Return [X, Y] of the center of cell containing provided text 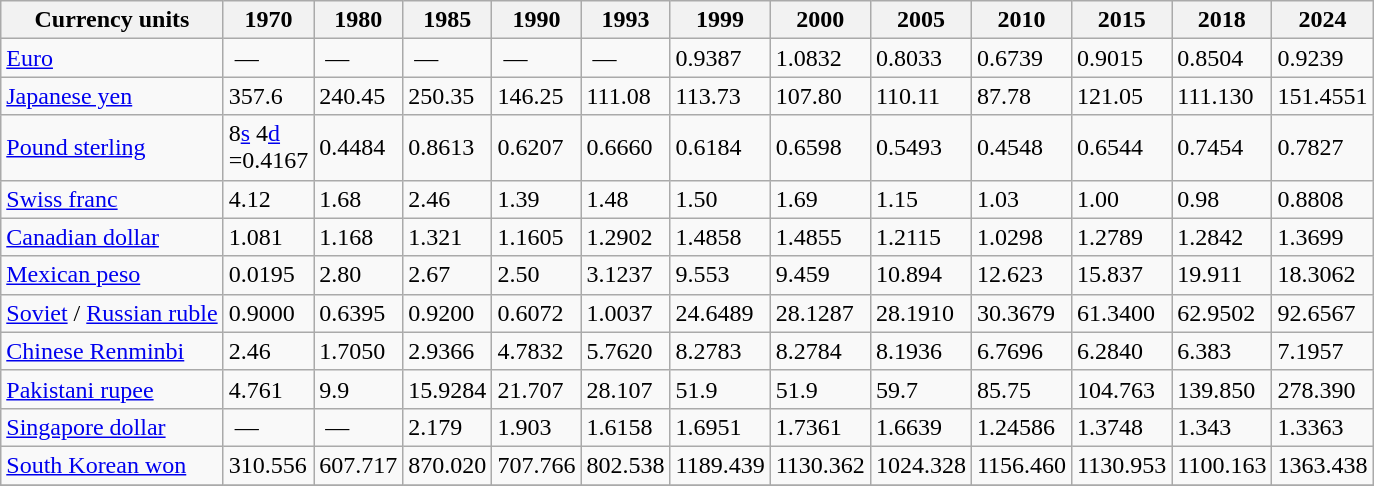
1.2115 [920, 237]
1.15 [920, 199]
278.390 [1322, 389]
0.9015 [1122, 58]
0.8613 [448, 148]
12.623 [1021, 275]
2.80 [358, 275]
0.4484 [358, 148]
0.7827 [1322, 148]
2018 [1222, 20]
0.6395 [358, 313]
110.11 [920, 96]
1985 [448, 20]
Soviet / Russian ruble [112, 313]
1156.460 [1021, 465]
357.6 [268, 96]
1.39 [536, 199]
1.0832 [820, 58]
1.081 [268, 237]
1.2842 [1222, 237]
8s 4d=0.4167 [268, 148]
15.9284 [448, 389]
6.383 [1222, 351]
2000 [820, 20]
1.168 [358, 237]
Chinese Renminbi [112, 351]
104.763 [1122, 389]
1.321 [448, 237]
19.911 [1222, 275]
61.3400 [1122, 313]
9.553 [720, 275]
4.7832 [536, 351]
2.50 [536, 275]
1993 [626, 20]
0.6739 [1021, 58]
1363.438 [1322, 465]
Euro [112, 58]
0.9239 [1322, 58]
Swiss franc [112, 199]
Mexican peso [112, 275]
0.8504 [1222, 58]
1.0037 [626, 313]
1.68 [358, 199]
0.6598 [820, 148]
1.4855 [820, 237]
1.2789 [1122, 237]
59.7 [920, 389]
2005 [920, 20]
1.903 [536, 427]
1.2902 [626, 237]
10.894 [920, 275]
1.1605 [536, 237]
28.1287 [820, 313]
2.179 [448, 427]
62.9502 [1222, 313]
3.1237 [626, 275]
1.6639 [920, 427]
111.08 [626, 96]
0.6072 [536, 313]
146.25 [536, 96]
0.0195 [268, 275]
2.9366 [448, 351]
Singapore dollar [112, 427]
2.67 [448, 275]
18.3062 [1322, 275]
South Korean won [112, 465]
Currency units [112, 20]
1100.163 [1222, 465]
1980 [358, 20]
113.73 [720, 96]
0.8808 [1322, 199]
15.837 [1122, 275]
1.3748 [1122, 427]
8.2783 [720, 351]
0.6544 [1122, 148]
8.2784 [820, 351]
121.05 [1122, 96]
2010 [1021, 20]
1.03 [1021, 199]
607.717 [358, 465]
1.48 [626, 199]
1970 [268, 20]
0.6207 [536, 148]
0.9200 [448, 313]
0.6660 [626, 148]
1.00 [1122, 199]
7.1957 [1322, 351]
310.556 [268, 465]
6.7696 [1021, 351]
139.850 [1222, 389]
0.8033 [920, 58]
707.766 [536, 465]
1189.439 [720, 465]
1.50 [720, 199]
1.7050 [358, 351]
1.3699 [1322, 237]
1.3363 [1322, 427]
9.9 [358, 389]
1024.328 [920, 465]
240.45 [358, 96]
870.020 [448, 465]
2024 [1322, 20]
28.1910 [920, 313]
21.707 [536, 389]
0.9387 [720, 58]
1130.362 [820, 465]
107.80 [820, 96]
1.24586 [1021, 427]
4.761 [268, 389]
1.7361 [820, 427]
28.107 [626, 389]
24.6489 [720, 313]
1.6158 [626, 427]
802.538 [626, 465]
1.69 [820, 199]
85.75 [1021, 389]
4.12 [268, 199]
151.4551 [1322, 96]
Pakistani rupee [112, 389]
250.35 [448, 96]
1999 [720, 20]
0.6184 [720, 148]
1.0298 [1021, 237]
1.6951 [720, 427]
1990 [536, 20]
0.5493 [920, 148]
111.130 [1222, 96]
87.78 [1021, 96]
0.7454 [1222, 148]
0.98 [1222, 199]
0.9000 [268, 313]
Canadian dollar [112, 237]
30.3679 [1021, 313]
1.343 [1222, 427]
5.7620 [626, 351]
1.4858 [720, 237]
1130.953 [1122, 465]
Pound sterling [112, 148]
9.459 [820, 275]
92.6567 [1322, 313]
8.1936 [920, 351]
0.4548 [1021, 148]
2015 [1122, 20]
6.2840 [1122, 351]
Japanese yen [112, 96]
